For the text-containing cell, return its midpoint in [X, Y] coordinate format. 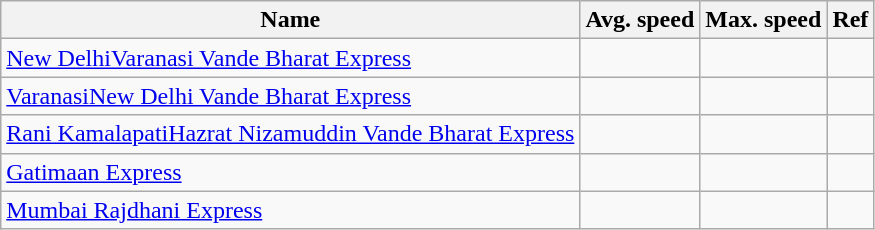
Gatimaan Express [290, 172]
Name [290, 20]
Mumbai Rajdhani Express [290, 210]
New DelhiVaranasi Vande Bharat Express [290, 58]
VaranasiNew Delhi Vande Bharat Express [290, 96]
Rani KamalapatiHazrat Nizamuddin Vande Bharat Express [290, 134]
Avg. speed [640, 20]
Ref [850, 20]
Max. speed [764, 20]
